Return the (x, y) coordinate for the center point of the cell that contains the specified text.  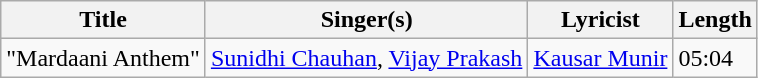
"Mardaani Anthem" (104, 58)
Title (104, 20)
Kausar Munir (600, 58)
05:04 (715, 58)
Singer(s) (366, 20)
Sunidhi Chauhan, Vijay Prakash (366, 58)
Length (715, 20)
Lyricist (600, 20)
